Return [x, y] of the center of cell containing provided text 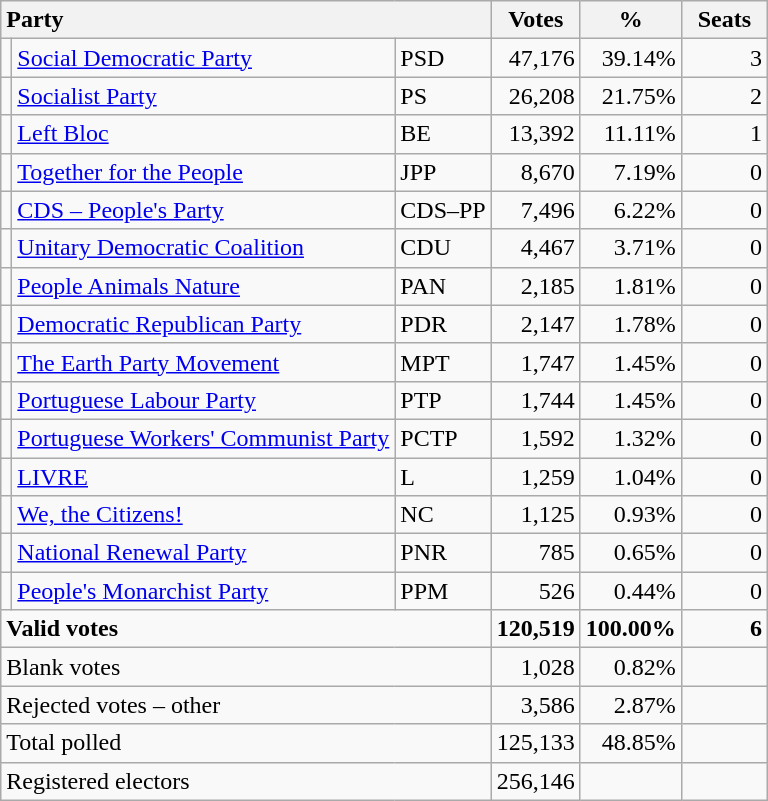
National Renewal Party [204, 553]
Democratic Republican Party [204, 324]
Party [246, 20]
47,176 [536, 58]
Registered electors [246, 781]
1,592 [536, 438]
PTP [443, 400]
1,747 [536, 362]
Social Democratic Party [204, 58]
LIVRE [204, 477]
526 [536, 591]
We, the Citizens! [204, 515]
People's Monarchist Party [204, 591]
1.32% [630, 438]
% [630, 20]
0.82% [630, 667]
7,496 [536, 210]
8,670 [536, 172]
Portuguese Workers' Communist Party [204, 438]
7.19% [630, 172]
The Earth Party Movement [204, 362]
256,146 [536, 781]
21.75% [630, 96]
Unitary Democratic Coalition [204, 248]
0.44% [630, 591]
1,125 [536, 515]
PNR [443, 553]
Seats [724, 20]
CDS – People's Party [204, 210]
PAN [443, 286]
Votes [536, 20]
26,208 [536, 96]
4,467 [536, 248]
PPM [443, 591]
3.71% [630, 248]
1,744 [536, 400]
1.81% [630, 286]
2,147 [536, 324]
People Animals Nature [204, 286]
Left Bloc [204, 134]
1 [724, 134]
1.04% [630, 477]
PCTP [443, 438]
CDU [443, 248]
Rejected votes – other [246, 705]
CDS–PP [443, 210]
6 [724, 629]
BE [443, 134]
785 [536, 553]
3 [724, 58]
48.85% [630, 743]
0.65% [630, 553]
2.87% [630, 705]
2 [724, 96]
JPP [443, 172]
Together for the People [204, 172]
1,259 [536, 477]
6.22% [630, 210]
Socialist Party [204, 96]
PDR [443, 324]
Blank votes [246, 667]
125,133 [536, 743]
100.00% [630, 629]
13,392 [536, 134]
Portuguese Labour Party [204, 400]
Total polled [246, 743]
2,185 [536, 286]
NC [443, 515]
0.93% [630, 515]
Valid votes [246, 629]
1,028 [536, 667]
11.11% [630, 134]
PSD [443, 58]
120,519 [536, 629]
39.14% [630, 58]
3,586 [536, 705]
MPT [443, 362]
1.78% [630, 324]
PS [443, 96]
L [443, 477]
